From the cell containing the given text, extract its center point as (X, Y) coordinate. 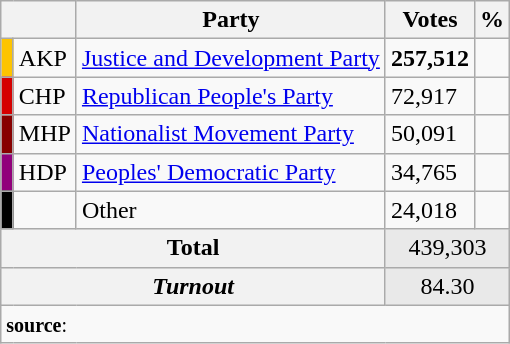
Turnout (194, 286)
24,018 (430, 210)
% (492, 20)
Peoples' Democratic Party (230, 172)
34,765 (430, 172)
source: (256, 324)
MHP (44, 134)
Party (230, 20)
Nationalist Movement Party (230, 134)
50,091 (430, 134)
Republican People's Party (230, 96)
Justice and Development Party (230, 58)
257,512 (430, 58)
AKP (44, 58)
Votes (430, 20)
72,917 (430, 96)
439,303 (447, 248)
84.30 (447, 286)
Total (194, 248)
HDP (44, 172)
CHP (44, 96)
Other (230, 210)
